Scan for the cell matching the given text and deliver its [x, y] coordinate at center. 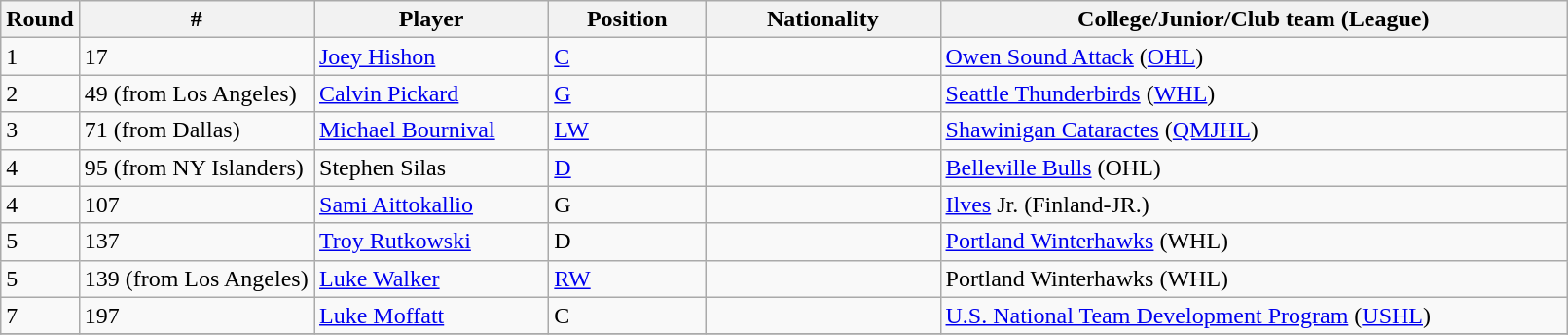
Position [627, 19]
Ilves Jr. (Finland-JR.) [1254, 205]
LW [627, 130]
Stephen Silas [430, 167]
49 (from Los Angeles) [197, 93]
Shawinigan Cataractes (QMJHL) [1254, 130]
1 [40, 56]
Player [430, 19]
U.S. National Team Development Program (USHL) [1254, 316]
Nationality [823, 19]
Calvin Pickard [430, 93]
95 (from NY Islanders) [197, 167]
7 [40, 316]
Luke Moffatt [430, 316]
RW [627, 279]
Troy Rutkowski [430, 242]
Joey Hishon [430, 56]
Sami Aittokallio [430, 205]
139 (from Los Angeles) [197, 279]
2 [40, 93]
# [197, 19]
17 [197, 56]
197 [197, 316]
137 [197, 242]
Round [40, 19]
Luke Walker [430, 279]
Michael Bournival [430, 130]
Belleville Bulls (OHL) [1254, 167]
71 (from Dallas) [197, 130]
College/Junior/Club team (League) [1254, 19]
3 [40, 130]
Seattle Thunderbirds (WHL) [1254, 93]
Owen Sound Attack (OHL) [1254, 56]
107 [197, 205]
